Identify which cell holds the provided text, then report its (X, Y) central coordinate. 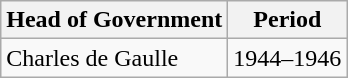
Head of Government (114, 20)
Charles de Gaulle (114, 58)
1944–1946 (288, 58)
Period (288, 20)
